Pinpoint the cell where the given text exists, returning its [X, Y] midpoint coordinate. 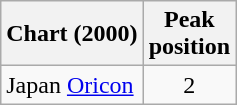
Chart (2000) [72, 34]
Japan Oricon [72, 85]
Peakposition [189, 34]
2 [189, 85]
